Return the [x, y] coordinate for the center point of the cell that contains the specified text.  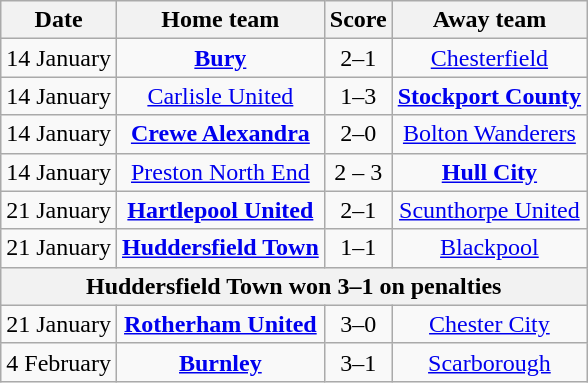
Chesterfield [489, 58]
3–0 [358, 324]
Preston North End [220, 172]
Blackpool [489, 248]
Chester City [489, 324]
Rotherham United [220, 324]
Scunthorpe United [489, 210]
1–1 [358, 248]
3–1 [358, 362]
4 February [59, 362]
Bolton Wanderers [489, 134]
Bury [220, 58]
Hull City [489, 172]
Stockport County [489, 96]
Hartlepool United [220, 210]
Home team [220, 20]
1–3 [358, 96]
Scarborough [489, 362]
2 – 3 [358, 172]
Date [59, 20]
Huddersfield Town won 3–1 on penalties [294, 286]
Huddersfield Town [220, 248]
Score [358, 20]
Burnley [220, 362]
Crewe Alexandra [220, 134]
Carlisle United [220, 96]
Away team [489, 20]
2–0 [358, 134]
